Determine the (x, y) coordinate at the center of the cell enclosing the given text.  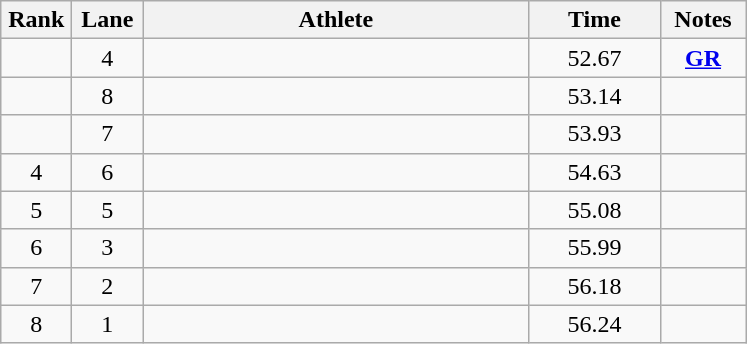
1 (108, 324)
Notes (703, 20)
53.14 (594, 96)
56.24 (594, 324)
GR (703, 58)
2 (108, 286)
53.93 (594, 134)
56.18 (594, 286)
55.99 (594, 248)
Athlete (336, 20)
55.08 (594, 210)
Rank (36, 20)
Time (594, 20)
3 (108, 248)
Lane (108, 20)
52.67 (594, 58)
54.63 (594, 172)
